Output the (x, y) coordinate of the center of the cell containing the given text.  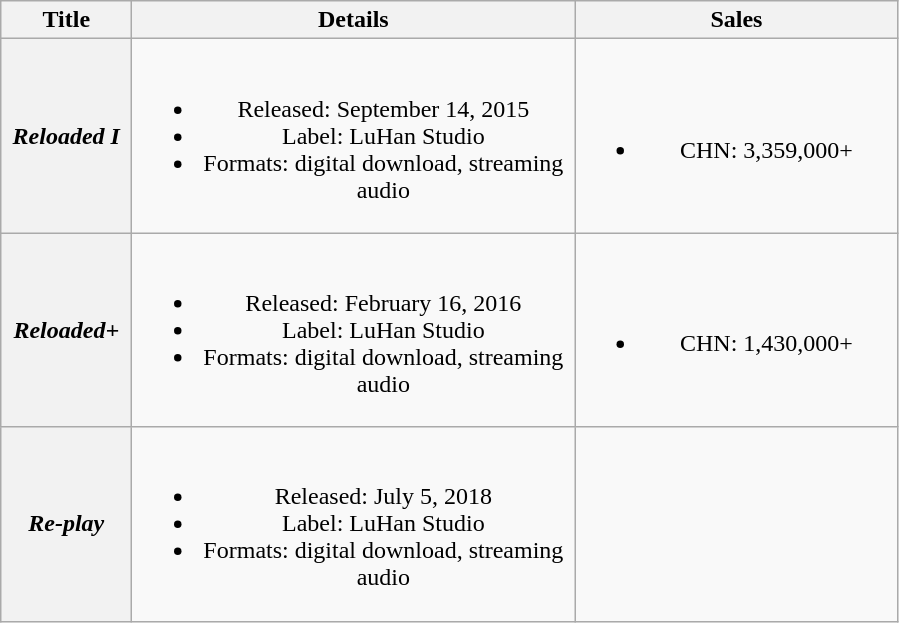
Released: September 14, 2015Label: LuHan StudioFormats: digital download, streaming audio (354, 136)
Title (66, 20)
Released: February 16, 2016Label: LuHan StudioFormats: digital download, streaming audio (354, 330)
Details (354, 20)
Re-play (66, 524)
Released: July 5, 2018Label: LuHan StudioFormats: digital download, streaming audio (354, 524)
CHN: 1,430,000+ (736, 330)
CHN: 3,359,000+ (736, 136)
Sales (736, 20)
Reloaded+ (66, 330)
Reloaded I (66, 136)
